Find where the given text appears and provide that cell's center as [X, Y] coordinate. 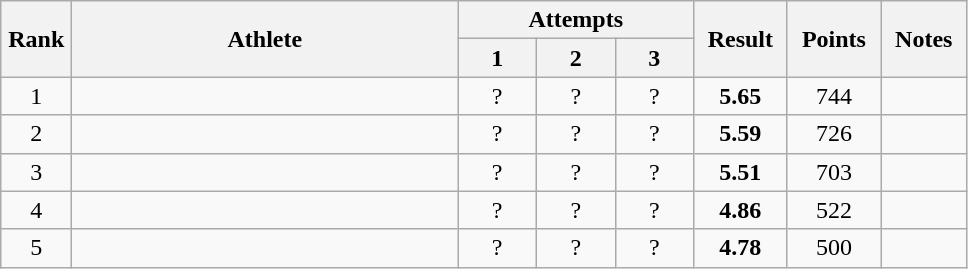
Notes [924, 39]
5.65 [741, 96]
4 [36, 210]
4.78 [741, 248]
Points [834, 39]
703 [834, 172]
5.59 [741, 134]
5 [36, 248]
744 [834, 96]
726 [834, 134]
522 [834, 210]
5.51 [741, 172]
Rank [36, 39]
Athlete [265, 39]
4.86 [741, 210]
Result [741, 39]
500 [834, 248]
Attempts [576, 20]
